Scan for the cell matching the given text and deliver its (x, y) coordinate at center. 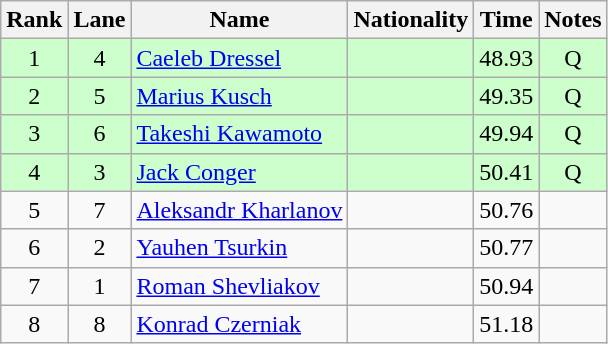
Time (506, 20)
Lane (100, 20)
50.41 (506, 172)
Jack Conger (240, 172)
51.18 (506, 324)
49.35 (506, 96)
50.77 (506, 248)
Nationality (411, 20)
Marius Kusch (240, 96)
50.76 (506, 210)
48.93 (506, 58)
Konrad Czerniak (240, 324)
Roman Shevliakov (240, 286)
Name (240, 20)
Takeshi Kawamoto (240, 134)
Yauhen Tsurkin (240, 248)
Caeleb Dressel (240, 58)
Rank (34, 20)
Aleksandr Kharlanov (240, 210)
49.94 (506, 134)
50.94 (506, 286)
Notes (573, 20)
